For the text-containing cell, return its midpoint in (X, Y) coordinate format. 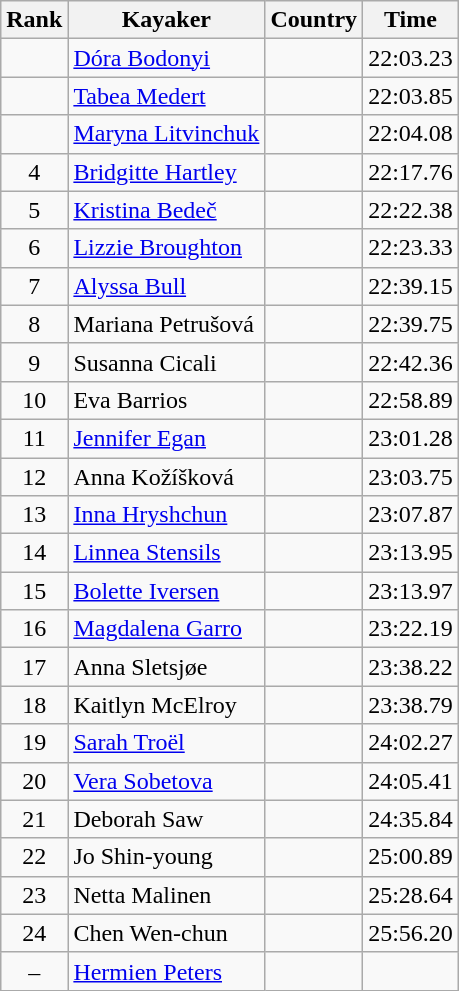
4 (34, 172)
20 (34, 781)
22:39.75 (411, 324)
14 (34, 553)
23:13.95 (411, 553)
Inna Hryshchun (166, 515)
21 (34, 819)
19 (34, 743)
22:03.23 (411, 58)
Vera Sobetova (166, 781)
22:39.15 (411, 286)
22:04.08 (411, 134)
Mariana Petrušová (166, 324)
Eva Barrios (166, 400)
Kaitlyn McElroy (166, 705)
22:58.89 (411, 400)
23:38.22 (411, 667)
22:23.33 (411, 248)
23:38.79 (411, 705)
Susanna Cicali (166, 362)
Jennifer Egan (166, 438)
22:17.76 (411, 172)
23:03.75 (411, 477)
24 (34, 933)
Rank (34, 20)
Magdalena Garro (166, 629)
9 (34, 362)
24:02.27 (411, 743)
12 (34, 477)
22:03.85 (411, 96)
Bridgitte Hartley (166, 172)
Linnea Stensils (166, 553)
Kayaker (166, 20)
Bolette Iversen (166, 591)
17 (34, 667)
23:13.97 (411, 591)
24:05.41 (411, 781)
Hermien Peters (166, 971)
Lizzie Broughton (166, 248)
23 (34, 895)
Anna Sletsjøe (166, 667)
5 (34, 210)
13 (34, 515)
23:07.87 (411, 515)
23:22.19 (411, 629)
Netta Malinen (166, 895)
Deborah Saw (166, 819)
Country (314, 20)
Jo Shin-young (166, 857)
11 (34, 438)
Anna Kožíšková (166, 477)
Dóra Bodonyi (166, 58)
23:01.28 (411, 438)
Chen Wen-chun (166, 933)
22:42.36 (411, 362)
– (34, 971)
24:35.84 (411, 819)
25:28.64 (411, 895)
Sarah Troël (166, 743)
18 (34, 705)
22:22.38 (411, 210)
Alyssa Bull (166, 286)
15 (34, 591)
10 (34, 400)
Time (411, 20)
Maryna Litvinchuk (166, 134)
25:00.89 (411, 857)
22 (34, 857)
Kristina Bedeč (166, 210)
6 (34, 248)
25:56.20 (411, 933)
7 (34, 286)
8 (34, 324)
Tabea Medert (166, 96)
16 (34, 629)
